Provide the (x, y) coordinate of the cell's center where the given text is located.  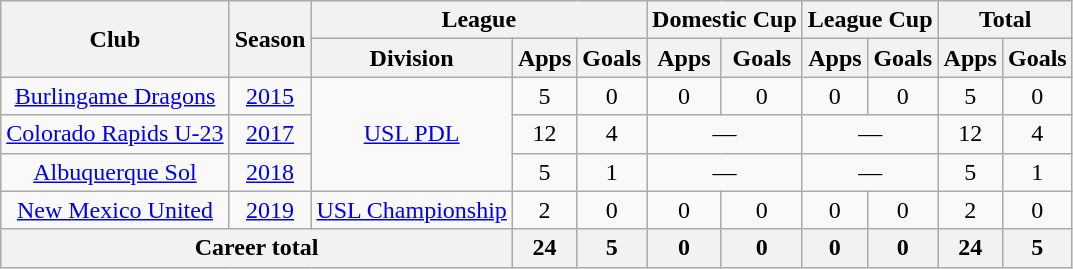
Career total (257, 248)
Colorado Rapids U-23 (115, 134)
New Mexico United (115, 210)
Club (115, 39)
USL Championship (412, 210)
2019 (270, 210)
League (479, 20)
Burlingame Dragons (115, 96)
Albuquerque Sol (115, 172)
Division (412, 58)
Season (270, 39)
USL PDL (412, 134)
2015 (270, 96)
League Cup (870, 20)
Domestic Cup (725, 20)
2017 (270, 134)
Total (1005, 20)
2018 (270, 172)
